Scan for the cell matching the given text and deliver its [X, Y] coordinate at center. 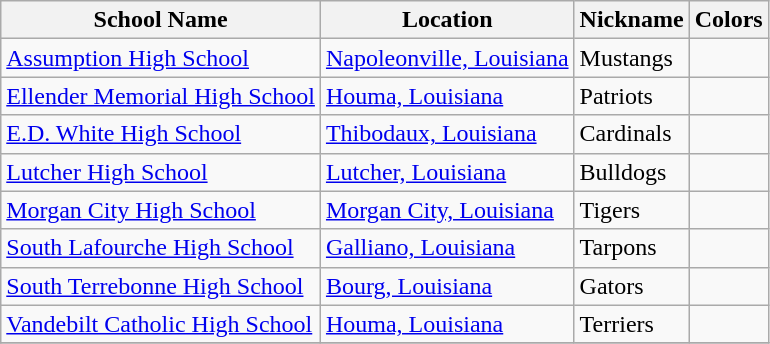
Morgan City, Louisiana [447, 210]
South Lafourche High School [161, 248]
Gators [632, 286]
Location [447, 20]
Cardinals [632, 134]
E.D. White High School [161, 134]
Vandebilt Catholic High School [161, 324]
South Terrebonne High School [161, 286]
School Name [161, 20]
Nickname [632, 20]
Mustangs [632, 58]
Terriers [632, 324]
Lutcher High School [161, 172]
Tigers [632, 210]
Assumption High School [161, 58]
Bourg, Louisiana [447, 286]
Colors [728, 20]
Morgan City High School [161, 210]
Bulldogs [632, 172]
Napoleonville, Louisiana [447, 58]
Ellender Memorial High School [161, 96]
Galliano, Louisiana [447, 248]
Lutcher, Louisiana [447, 172]
Patriots [632, 96]
Thibodaux, Louisiana [447, 134]
Tarpons [632, 248]
